Search for the cell housing the specified text and yield its (X, Y) center coordinate. 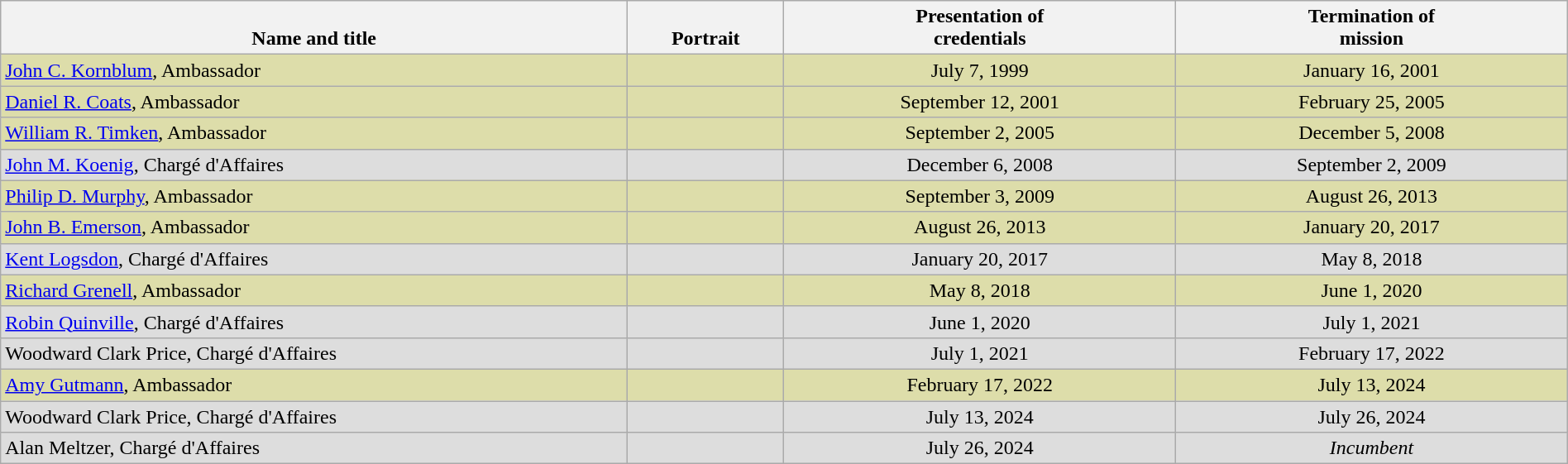
John B. Emerson, Ambassador (314, 227)
December 6, 2008 (980, 165)
September 3, 2009 (980, 196)
January 16, 2001 (1372, 70)
William R. Timken, Ambassador (314, 133)
Presentation ofcredentials (980, 28)
John C. Kornblum, Ambassador (314, 70)
September 2, 2005 (980, 133)
Alan Meltzer, Chargé d'Affaires (314, 448)
Kent Logsdon, Chargé d'Affaires (314, 259)
Philip D. Murphy, Ambassador (314, 196)
Termination ofmission (1372, 28)
December 5, 2008 (1372, 133)
September 2, 2009 (1372, 165)
February 25, 2005 (1372, 102)
Name and title (314, 28)
Amy Gutmann, Ambassador (314, 385)
Incumbent (1372, 448)
Daniel R. Coats, Ambassador (314, 102)
September 12, 2001 (980, 102)
Portrait (706, 28)
John M. Koenig, Chargé d'Affaires (314, 165)
July 7, 1999 (980, 70)
Richard Grenell, Ambassador (314, 290)
Robin Quinville, Chargé d'Affaires (314, 322)
